Identify which cell holds the provided text, then report its [X, Y] central coordinate. 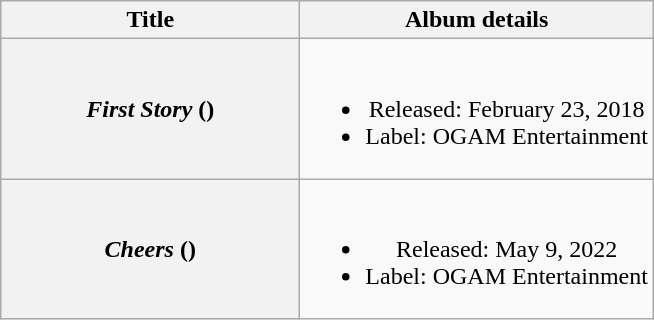
Album details [477, 20]
Released: May 9, 2022Label: OGAM Entertainment [477, 249]
Cheers () [150, 249]
First Story () [150, 109]
Released: February 23, 2018Label: OGAM Entertainment [477, 109]
Title [150, 20]
